For the text-containing cell, return its midpoint in [x, y] coordinate format. 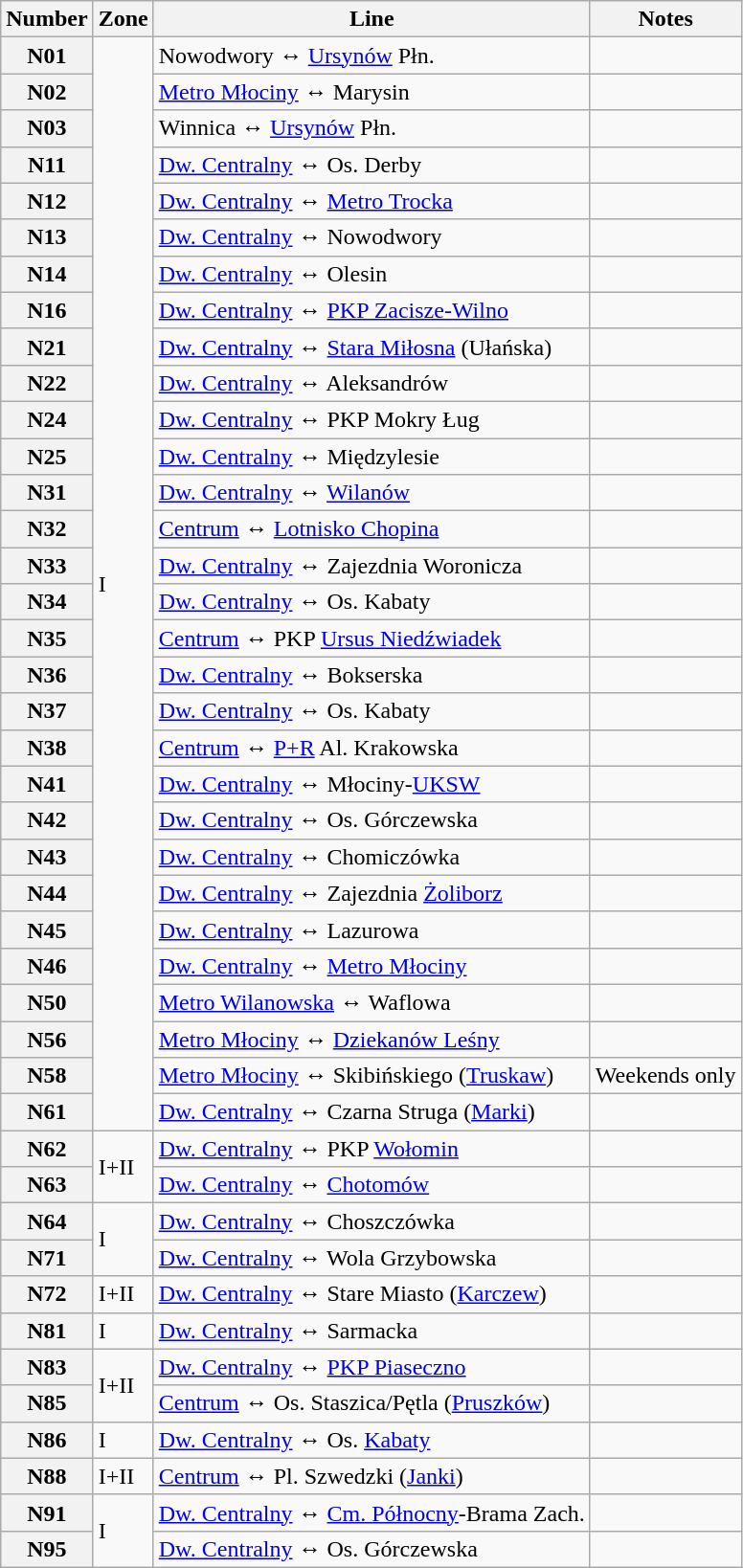
N85 [47, 1403]
N46 [47, 966]
N41 [47, 784]
Centrum ↔ P+R Al. Krakowska [371, 748]
N64 [47, 1221]
Dw. Centralny ↔ Os. Derby [371, 165]
N58 [47, 1076]
Centrum ↔ Lotnisko Chopina [371, 529]
N44 [47, 893]
Dw. Centralny ↔ Czarna Struga (Marki) [371, 1112]
N61 [47, 1112]
Dw. Centralny ↔ PKP Piaseczno [371, 1367]
N02 [47, 92]
N72 [47, 1294]
Dw. Centralny ↔ Metro Trocka [371, 201]
Dw. Centralny ↔ Zajezdnia Woronicza [371, 566]
N42 [47, 820]
Nowodwory ↔ Ursynów Płn. [371, 56]
N43 [47, 857]
N50 [47, 1002]
N32 [47, 529]
N35 [47, 638]
N45 [47, 930]
N83 [47, 1367]
N31 [47, 493]
Dw. Centralny ↔ Stare Miasto (Karczew) [371, 1294]
N62 [47, 1149]
Dw. Centralny ↔ Zajezdnia Żoliborz [371, 893]
N56 [47, 1039]
N25 [47, 457]
Metro Młociny ↔ Skibińskiego (Truskaw) [371, 1076]
N95 [47, 1549]
Dw. Centralny ↔ Chomiczówka [371, 857]
Metro Młociny ↔ Marysin [371, 92]
Line [371, 19]
N34 [47, 602]
N38 [47, 748]
Dw. Centralny ↔ Sarmacka [371, 1331]
N22 [47, 383]
Weekends only [665, 1076]
Dw. Centralny ↔ Wola Grzybowska [371, 1258]
Notes [665, 19]
N12 [47, 201]
Centrum ↔ Os. Staszica/Pętla (Pruszków) [371, 1403]
Dw. Centralny ↔ Choszczówka [371, 1221]
Centrum ↔ PKP Ursus Niedźwiadek [371, 638]
Dw. Centralny ↔ PKP Mokry Ług [371, 419]
N24 [47, 419]
Dw. Centralny ↔ Wilanów [371, 493]
Dw. Centralny ↔ Aleksandrów [371, 383]
Dw. Centralny ↔ Młociny-UKSW [371, 784]
Dw. Centralny ↔ Nowodwory [371, 237]
N11 [47, 165]
N81 [47, 1331]
Dw. Centralny ↔ Międzylesie [371, 457]
N36 [47, 675]
Dw. Centralny ↔ Lazurowa [371, 930]
Metro Wilanowska ↔ Waflowa [371, 1002]
Metro Młociny ↔ Dziekanów Leśny [371, 1039]
N14 [47, 274]
Dw. Centralny ↔ Cm. Północny-Brama Zach. [371, 1512]
Dw. Centralny ↔ Stara Miłosna (Ułańska) [371, 347]
N13 [47, 237]
Dw. Centralny ↔ Metro Młociny [371, 966]
Dw. Centralny ↔ Olesin [371, 274]
N71 [47, 1258]
N21 [47, 347]
N88 [47, 1476]
Number [47, 19]
Winnica ↔ Ursynów Płn. [371, 128]
N33 [47, 566]
N91 [47, 1512]
N03 [47, 128]
N01 [47, 56]
Zone [123, 19]
N37 [47, 711]
N16 [47, 310]
N86 [47, 1440]
N63 [47, 1185]
Dw. Centralny ↔ PKP Zacisze-Wilno [371, 310]
Centrum ↔ Pl. Szwedzki (Janki) [371, 1476]
Dw. Centralny ↔ Bokserska [371, 675]
Dw. Centralny ↔ PKP Wołomin [371, 1149]
Dw. Centralny ↔ Chotomów [371, 1185]
